Extract the (X, Y) coordinate from the center of the cell holding the provided text.  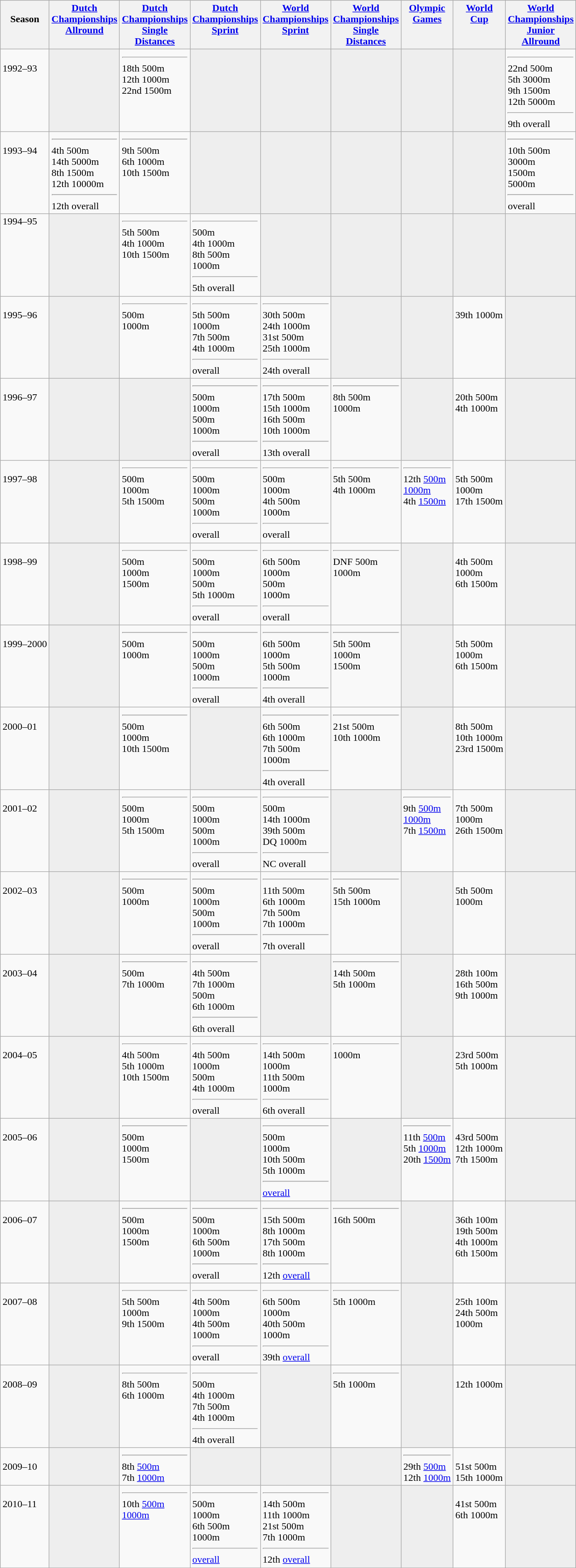
500m 4th 1000m 8th 500m 1000m 5th overall (225, 255)
6th 500m 1000m 40th 500m 1000m 39th overall (295, 1324)
12th 500m 1000m 4th 1500m (427, 502)
1998–99 (25, 584)
51st 500m 15th 1000m (479, 1466)
29th 500m 12th 1000m (427, 1466)
20th 500m 4th 1000m (479, 419)
25th 100m 24th 500m 1000m (479, 1324)
2000–01 (25, 748)
43rd 500m 12th 1000m 7th 1500m (479, 1160)
Dutch Championships Single Distances (155, 25)
4th 500m 1000m 4th 500m 1000m overall (225, 1324)
2002–03 (25, 913)
2006–07 (25, 1242)
36th 100m 19th 500m 4th 1000m 6th 1500m (479, 1242)
4th 500m 5th 1000m 10th 1500m (155, 1078)
500m 1000m 4th 500m 1000m overall (295, 502)
Dutch Championships Allround (85, 25)
7th 500m 1000m 26th 1500m (479, 830)
500m 1000m 10th 1500m (155, 748)
8th 500m 7th 1000m (155, 1466)
14th 500m 1000m 11th 500m 1000m 6th overall (295, 1078)
6th 500m 1000m 5th 500m 1000m 4th overall (295, 666)
World Championships Junior Allround (541, 25)
1997–98 (25, 502)
21st 500m 10th 1000m (366, 748)
39th 1000m (479, 337)
Olympic Games (427, 25)
23rd 500m 5th 1000m (479, 1078)
5th 500m 4th 1000m 10th 1500m (155, 255)
11th 500m 5th 1000m 20th 1500m (427, 1160)
2003–04 (25, 995)
8th 500m 6th 1000m (155, 1406)
500m 7th 1000m (155, 995)
2010–11 (25, 1526)
4th 500m 14th 5000m 8th 1500m 12th 10000m 12th overall (85, 173)
2008–09 (25, 1406)
500m 14th 1000m 39th 500m DQ 1000m NC overall (295, 830)
500m 1000m 500m 5th 1000m overall (225, 584)
World Cup (479, 25)
11th 500m 6th 1000m 7th 500m 7th 1000m 7th overall (295, 913)
5th 500m 1000m 1500m (366, 666)
1994–95 (25, 255)
2007–08 (25, 1324)
500m 4th 1000m 7th 500m 4th 1000m 4th overall (225, 1406)
4th 500m 7th 1000m 500m 6th 1000m 6th overall (225, 995)
Dutch Championships Sprint (225, 25)
5th 500m 15th 1000m (366, 913)
1995–96 (25, 337)
2001–02 (25, 830)
28th 100m 16th 500m 9th 1000m (479, 995)
5th 500m 4th 1000m (366, 502)
1000m (366, 1078)
41st 500m 6th 1000m (479, 1526)
Season (25, 25)
5th 500m 1000m 17th 1500m (479, 502)
17th 500m 15th 1000m 16th 500m 10th 1000m 13th overall (295, 419)
DNF 500m 1000m (366, 584)
1992–93 (25, 90)
14th 500m 5th 1000m (366, 995)
2005–06 (25, 1160)
World Championships Single Distances (366, 25)
14th 500m 11th 1000m 21st 500m 7th 1000m 12th overall (295, 1526)
10th 500m 1000m (155, 1526)
9th 500m 6th 1000m 10th 1500m (155, 173)
10th 500m 3000m 1500m 5000m overall (541, 173)
22nd 500m 5th 3000m 9th 1500m 12th 5000m 9th overall (541, 90)
4th 500m 1000m 500m 4th 1000m overall (225, 1078)
6th 500m 1000m 500m 1000m overall (295, 584)
4th 500m 1000m 6th 1500m (479, 584)
6th 500m 6th 1000m 7th 500m 1000m 4th overall (295, 748)
1993–94 (25, 173)
16th 500m (366, 1242)
1999–2000 (25, 666)
500m 1000m 10th 500m 5th 1000m overall (295, 1160)
5th 500m 1000m 9th 1500m (155, 1324)
2004–05 (25, 1078)
9th 500m 1000m 7th 1500m (427, 830)
12th 1000m (479, 1406)
30th 500m 24th 1000m 31st 500m 25th 1000m 24th overall (295, 337)
5th 500m 1000m (479, 913)
5th 500m 1000m 6th 1500m (479, 666)
18th 500m 12th 1000m 22nd 1500m (155, 90)
World Championships Sprint (295, 25)
8th 500m 10th 1000m 23rd 1500m (479, 748)
15th 500m 8th 1000m 17th 500m 8th 1000m 12th overall (295, 1242)
2009–10 (25, 1466)
1996–97 (25, 419)
5th 500m 1000m 7th 500m 4th 1000m overall (225, 337)
8th 500m 1000m (366, 419)
